Capture the cell that displays the provided text and extract its (X, Y) central coordinate. 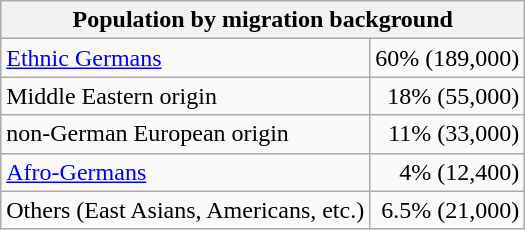
Population by migration background (263, 20)
4% (12,400) (448, 172)
18% (55,000) (448, 96)
Middle Eastern origin (186, 96)
6.5% (21,000) (448, 210)
Afro-Germans (186, 172)
Ethnic Germans (186, 58)
60% (189,000) (448, 58)
Others (East Asians, Americans, etc.) (186, 210)
11% (33,000) (448, 134)
non-German European origin (186, 134)
